For the text-containing cell, return its midpoint in (x, y) coordinate format. 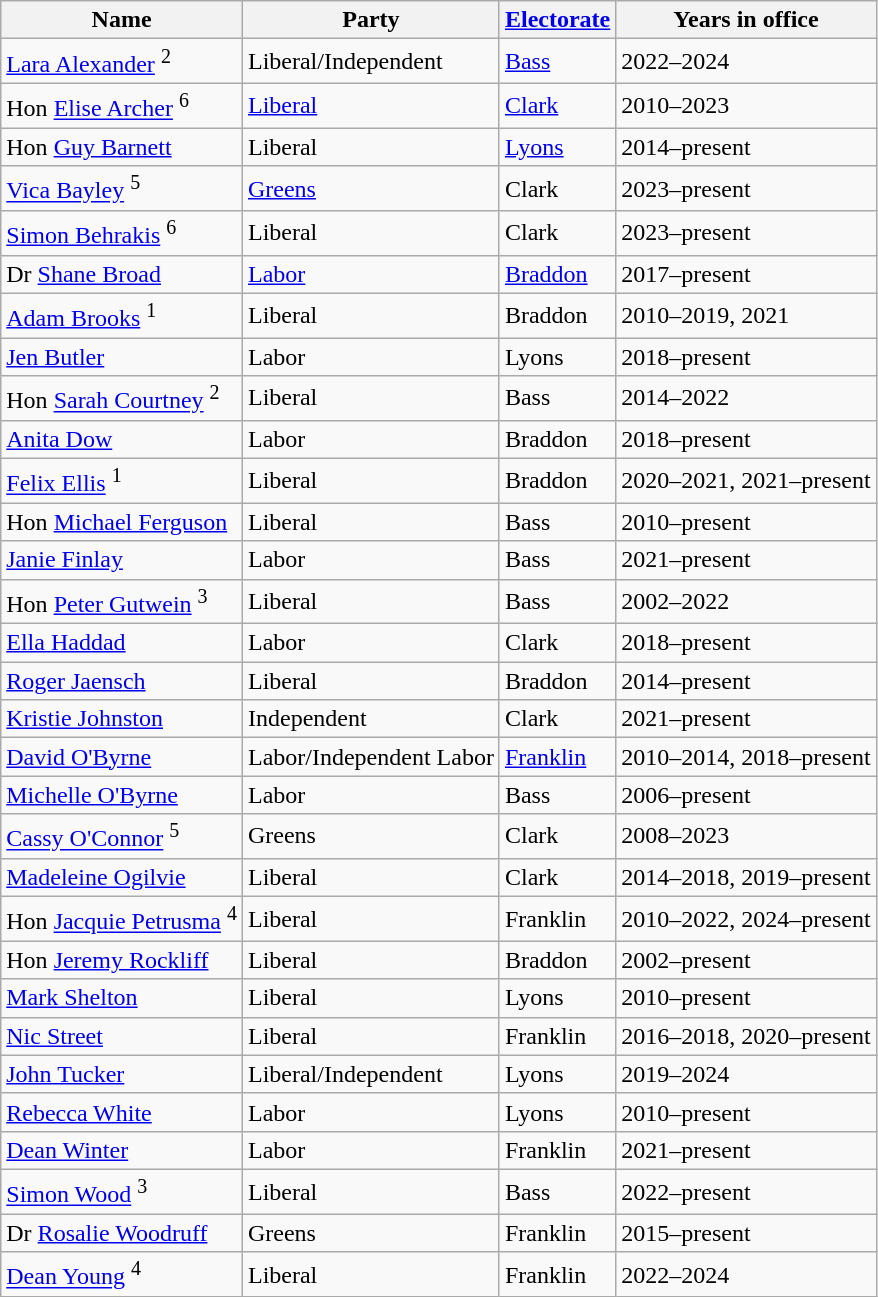
Michelle O'Byrne (122, 795)
2002–2022 (746, 602)
Madeleine Ogilvie (122, 877)
Jen Butler (122, 357)
Hon Elise Archer 6 (122, 106)
2006–present (746, 795)
Kristie Johnston (122, 719)
2010–2022, 2024–present (746, 920)
Dr Shane Broad (122, 274)
Adam Brooks 1 (122, 316)
Dr Rosalie Woodruff (122, 1233)
2010–2023 (746, 106)
2002–present (746, 960)
Independent (370, 719)
Party (370, 20)
Years in office (746, 20)
Anita Dow (122, 439)
2017–present (746, 274)
Electorate (557, 20)
Dean Winter (122, 1150)
2010–2014, 2018–present (746, 757)
Simon Wood 3 (122, 1192)
2014–2018, 2019–present (746, 877)
Labor/Independent Labor (370, 757)
Mark Shelton (122, 998)
Hon Michael Ferguson (122, 522)
Cassy O'Connor 5 (122, 836)
Felix Ellis 1 (122, 480)
Ella Haddad (122, 643)
Janie Finlay (122, 560)
Lara Alexander 2 (122, 62)
Vica Bayley 5 (122, 188)
Nic Street (122, 1036)
Hon Jacquie Petrusma 4 (122, 920)
2008–2023 (746, 836)
2010–2019, 2021 (746, 316)
Roger Jaensch (122, 681)
Hon Sarah Courtney 2 (122, 398)
2014–2022 (746, 398)
John Tucker (122, 1074)
David O'Byrne (122, 757)
Rebecca White (122, 1112)
2022–present (746, 1192)
2016–2018, 2020–present (746, 1036)
Simon Behrakis 6 (122, 234)
2019–2024 (746, 1074)
2020–2021, 2021–present (746, 480)
2015–present (746, 1233)
Hon Guy Barnett (122, 147)
Dean Young 4 (122, 1274)
Name (122, 20)
Hon Peter Gutwein 3 (122, 602)
Hon Jeremy Rockliff (122, 960)
